Output the [x, y] coordinate of the center of the cell containing the given text.  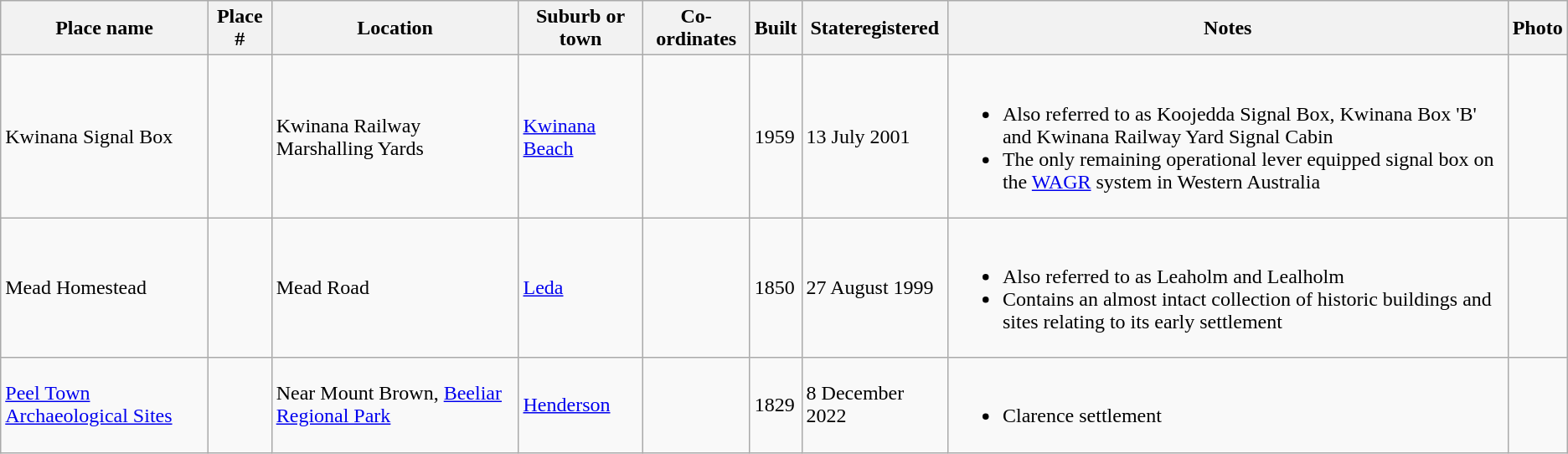
13 July 2001 [874, 137]
Stateregistered [874, 28]
Place # [240, 28]
Photo [1538, 28]
Suburb or town [580, 28]
27 August 1999 [874, 288]
Built [776, 28]
Co-ordinates [696, 28]
Mead Road [395, 288]
Location [395, 28]
1959 [776, 137]
Peel Town Archaeological Sites [105, 405]
1829 [776, 405]
Also referred to as Leaholm and LealholmContains an almost intact collection of historic buildings and sites relating to its early settlement [1228, 288]
Kwinana Beach [580, 137]
Kwinana Signal Box [105, 137]
Mead Homestead [105, 288]
Henderson [580, 405]
Place name [105, 28]
1850 [776, 288]
Notes [1228, 28]
Near Mount Brown, Beeliar Regional Park [395, 405]
Leda [580, 288]
Clarence settlement [1228, 405]
8 December 2022 [874, 405]
Kwinana Railway Marshalling Yards [395, 137]
